Return (x, y) of the center of cell containing provided text 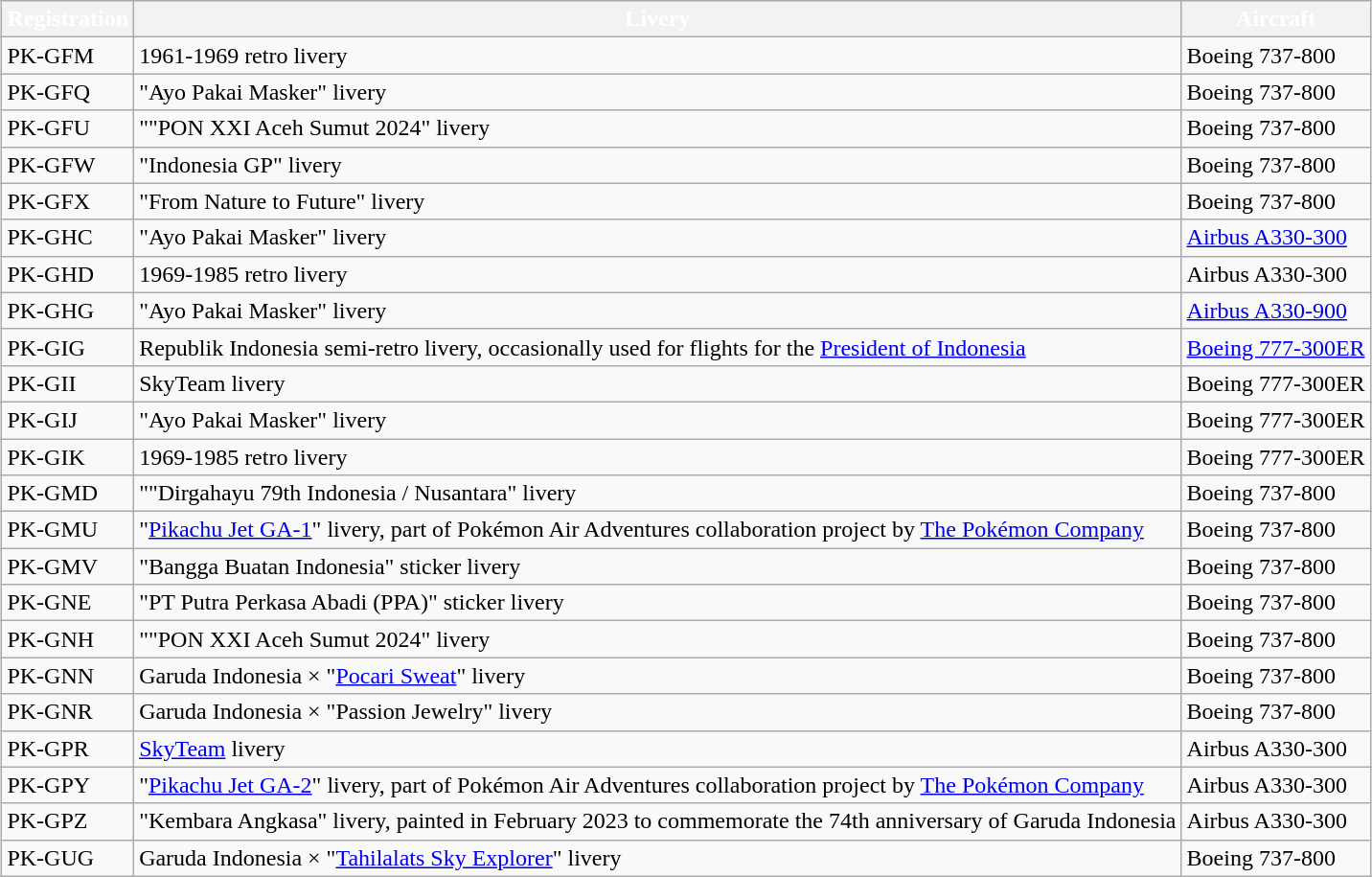
PK-GII (68, 383)
PK-GHC (68, 238)
PK-GNH (68, 639)
PK-GIJ (68, 420)
PK-GFX (68, 201)
PK-GIG (68, 347)
PK-GMV (68, 566)
""Dirgahayu 79th Indonesia / Nusantara" livery (657, 494)
Registration (68, 19)
PK-GPY (68, 785)
PK-GFU (68, 128)
"Bangga Buatan Indonesia" sticker livery (657, 566)
Airbus A330-900 (1276, 311)
PK-GNN (68, 676)
PK-GMU (68, 530)
1961-1969 retro livery (657, 56)
Garuda Indonesia × "Tahilalats Sky Explorer" livery (657, 858)
PK-GFM (68, 56)
"Pikachu Jet GA-2" livery, part of Pokémon Air Adventures collaboration project by The Pokémon Company (657, 785)
PK-GUG (68, 858)
PK-GPR (68, 749)
"Indonesia GP" livery (657, 165)
PK-GMD (68, 494)
Garuda Indonesia × "Pocari Sweat" livery (657, 676)
"Pikachu Jet GA-1" livery, part of Pokémon Air Adventures collaboration project by The Pokémon Company (657, 530)
PK-GFQ (68, 92)
PK-GPZ (68, 821)
PK-GIK (68, 457)
PK-GFW (68, 165)
PK-GHG (68, 311)
PK-GNE (68, 603)
Aircraft (1276, 19)
Garuda Indonesia × "Passion Jewelry" livery (657, 712)
"PT Putra Perkasa Abadi (PPA)" sticker livery (657, 603)
PK-GHD (68, 274)
"Kembara Angkasa" livery, painted in February 2023 to commemorate the 74th anniversary of Garuda Indonesia (657, 821)
Livery (657, 19)
Republik Indonesia semi-retro livery, occasionally used for flights for the President of Indonesia (657, 347)
"From Nature to Future" livery (657, 201)
PK-GNR (68, 712)
